Return [X, Y] of the center of cell containing provided text 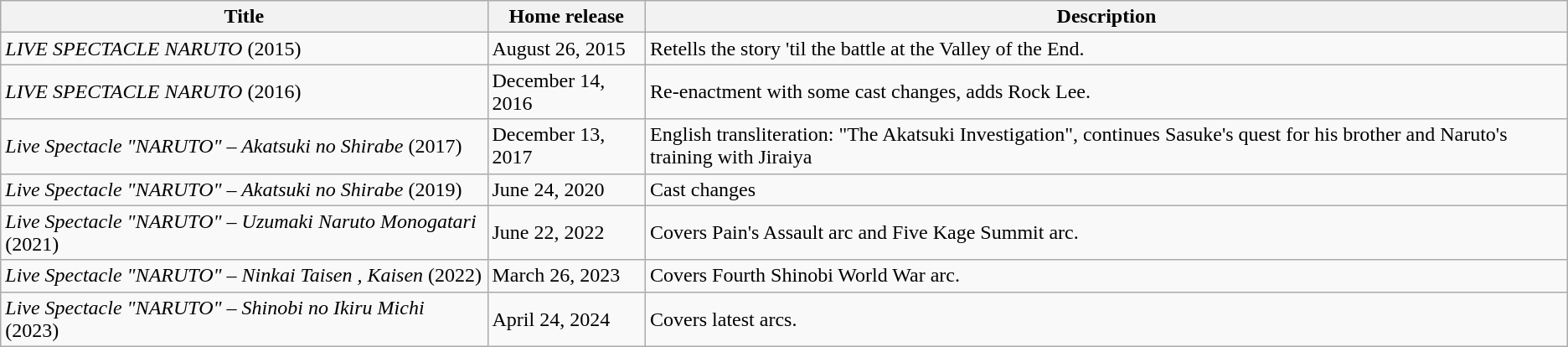
Live Spectacle "NARUTO" – Ninkai Taisen , Kaisen (2022) [245, 276]
LIVE SPECTACLE NARUTO (2016) [245, 92]
English transliteration: "The Akatsuki Investigation", continues Sasuke's quest for his brother and Naruto's training with Jiraiya [1107, 146]
Live Spectacle "NARUTO" – Uzumaki Naruto Monogatari (2021) [245, 233]
Cast changes [1107, 189]
Live Spectacle "NARUTO" – Shinobi no Ikiru Michi (2023) [245, 319]
Title [245, 17]
Covers Pain's Assault arc and Five Kage Summit arc. [1107, 233]
LIVE SPECTACLE NARUTO (2015) [245, 49]
April 24, 2024 [566, 319]
December 14, 2016 [566, 92]
Live Spectacle "NARUTO" – Akatsuki no Shirabe (2019) [245, 189]
Description [1107, 17]
December 13, 2017 [566, 146]
August 26, 2015 [566, 49]
Live Spectacle "NARUTO" – Akatsuki no Shirabe (2017) [245, 146]
Re-enactment with some cast changes, adds Rock Lee. [1107, 92]
Covers Fourth Shinobi World War arc. [1107, 276]
March 26, 2023 [566, 276]
June 22, 2022 [566, 233]
Home release [566, 17]
Covers latest arcs. [1107, 319]
Retells the story 'til the battle at the Valley of the End. [1107, 49]
June 24, 2020 [566, 189]
